For the text-containing cell, return its midpoint in (X, Y) coordinate format. 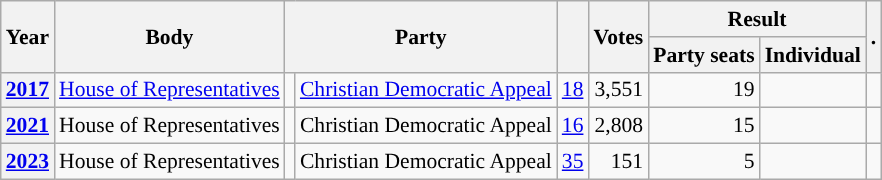
Body (170, 36)
Result (757, 19)
3,551 (618, 90)
. (874, 36)
2023 (28, 162)
2021 (28, 126)
Votes (618, 36)
Party (421, 36)
18 (573, 90)
Party seats (704, 55)
Individual (813, 55)
151 (618, 162)
2017 (28, 90)
19 (704, 90)
5 (704, 162)
Year (28, 36)
15 (704, 126)
35 (573, 162)
2,808 (618, 126)
16 (573, 126)
